Search for the cell housing the specified text and yield its (x, y) center coordinate. 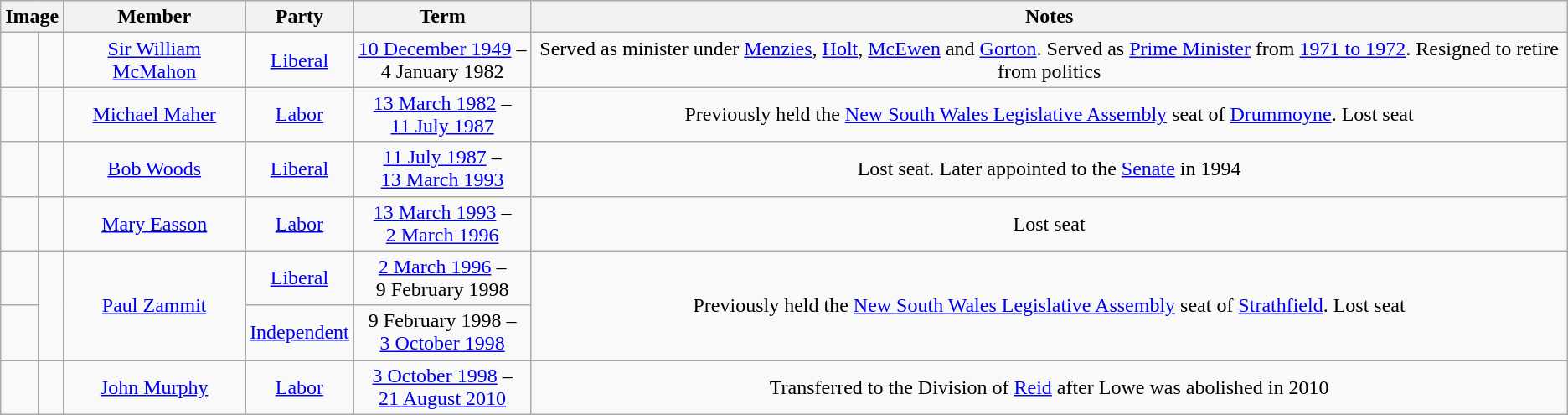
9 February 1998 –3 October 1998 (442, 332)
Member (154, 17)
Michael Maher (154, 114)
13 March 1982 –11 July 1987 (442, 114)
2 March 1996 –9 February 1998 (442, 278)
3 October 1998 –21 August 2010 (442, 387)
Lost seat. Later appointed to the Senate in 1994 (1049, 169)
John Murphy (154, 387)
Previously held the New South Wales Legislative Assembly seat of Strathfield. Lost seat (1049, 305)
Paul Zammit (154, 305)
Image (32, 17)
Party (300, 17)
10 December 1949 –4 January 1982 (442, 60)
Sir William McMahon (154, 60)
Bob Woods (154, 169)
Transferred to the Division of Reid after Lowe was abolished in 2010 (1049, 387)
Independent (300, 332)
Mary Easson (154, 223)
Served as minister under Menzies, Holt, McEwen and Gorton. Served as Prime Minister from 1971 to 1972. Resigned to retire from politics (1049, 60)
Lost seat (1049, 223)
11 July 1987 –13 March 1993 (442, 169)
Previously held the New South Wales Legislative Assembly seat of Drummoyne. Lost seat (1049, 114)
Term (442, 17)
Notes (1049, 17)
13 March 1993 –2 March 1996 (442, 223)
